Search for the cell housing the specified text and yield its [x, y] center coordinate. 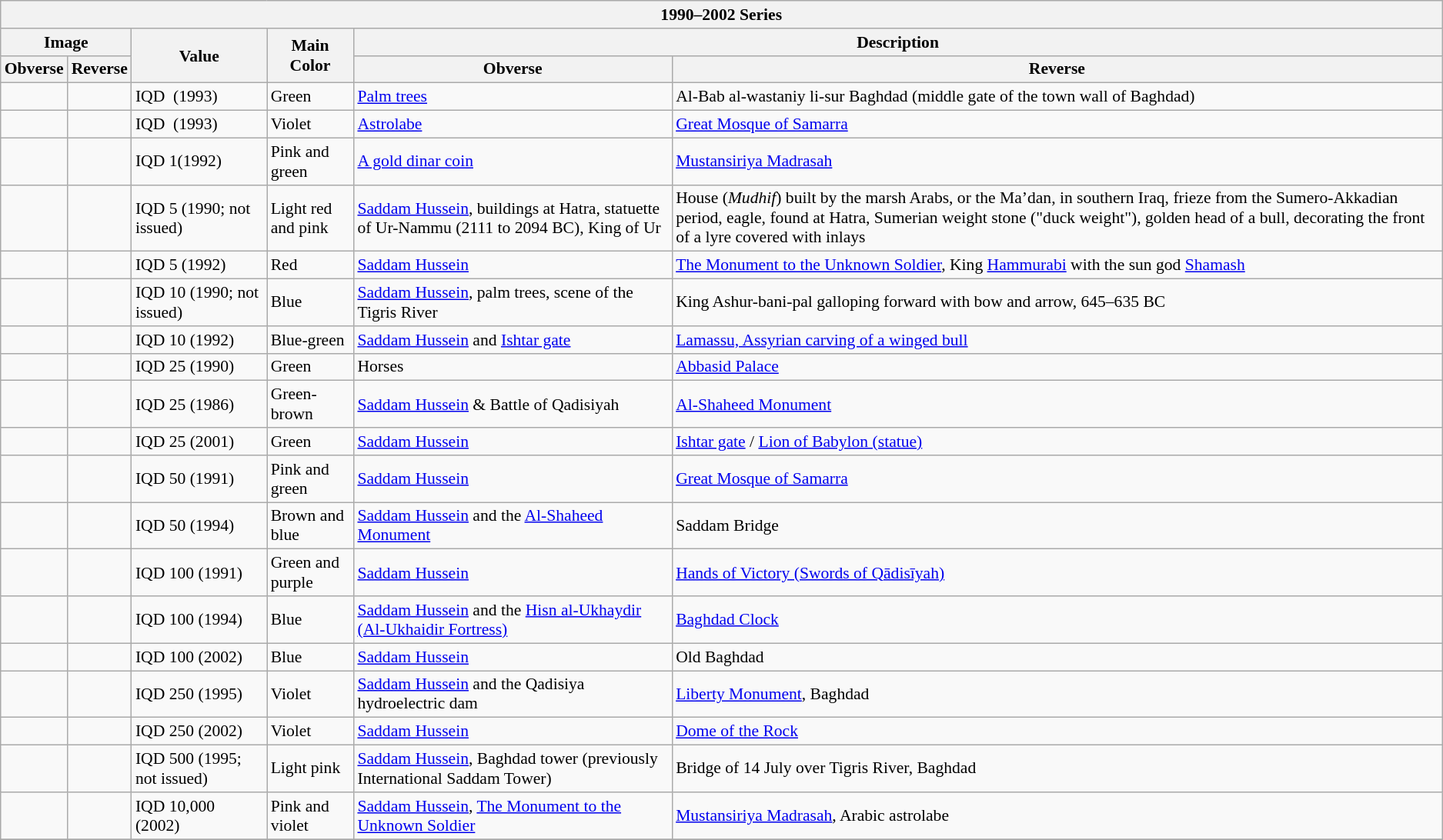
Palm trees [513, 97]
Saddam Bridge [1057, 526]
Green-brown [311, 405]
The Monument to the Unknown Soldier, King Hammurabi with the sun god Shamash [1057, 265]
Saddam Hussein, buildings at Hatra, statuette of Ur-Nammu (2111 to 2094 BC), King of Ur [513, 218]
Value [199, 55]
Saddam Hussein and the Qadisiya hydroelectric dam [513, 694]
IQD 25 (1986) [199, 405]
Description [897, 42]
Light red and pink [311, 218]
Bridge of 14 July over Tigris River, Baghdad [1057, 769]
IQD 10 (1990; not issued) [199, 303]
IQD 50 (1994) [199, 526]
IQD 250 (2002) [199, 732]
Ishtar gate / Lion of Babylon (statue) [1057, 442]
Horses [513, 367]
Abbasid Palace [1057, 367]
IQD 100 (1994) [199, 620]
Saddam Hussein, The Monument to the Unknown Soldier [513, 815]
IQD 10,000 (2002) [199, 815]
Red [311, 265]
Al-Shaheed Monument [1057, 405]
Image [66, 42]
A gold dinar coin [513, 162]
1990–2002 Series [722, 15]
Mustansiriya Madrasah, Arabic astrolabe [1057, 815]
Saddam Hussein and the Hisn al-Ukhaydir (Al-Ukhaidir Fortress) [513, 620]
Astrolabe [513, 125]
IQD 5 (1990; not issued) [199, 218]
Brown and blue [311, 526]
Pink and violet [311, 815]
Saddam Hussein and the Al-Shaheed Monument [513, 526]
IQD 25 (2001) [199, 442]
King Ashur-bani-pal galloping forward with bow and arrow, 645–635 BC [1057, 303]
Saddam Hussein, Baghdad tower (previously International Saddam Tower) [513, 769]
IQD 10 (1992) [199, 340]
Main Color [311, 55]
Saddam Hussein & Battle of Qadisiyah [513, 405]
Liberty Monument, Baghdad [1057, 694]
IQD 25 (1990) [199, 367]
IQD 100 (1991) [199, 572]
IQD 500 (1995; not issued) [199, 769]
IQD 50 (1991) [199, 478]
Hands of Victory (Swords of Qādisīyah) [1057, 572]
Saddam Hussein, palm trees, scene of the Tigris River [513, 303]
Al-Bab al-wastaniy li-sur Baghdad (middle gate of the town wall of Baghdad) [1057, 97]
Saddam Hussein and Ishtar gate [513, 340]
IQD 100 (2002) [199, 657]
Baghdad Clock [1057, 620]
Blue-green [311, 340]
Lamassu, Assyrian carving of a winged bull [1057, 340]
Light pink [311, 769]
IQD 1(1992) [199, 162]
Old Baghdad [1057, 657]
IQD 5 (1992) [199, 265]
Dome of the Rock [1057, 732]
Mustansiriya Madrasah [1057, 162]
IQD 250 (1995) [199, 694]
Green and purple [311, 572]
